Locate the cell with the specified text and output its (x, y) center coordinate. 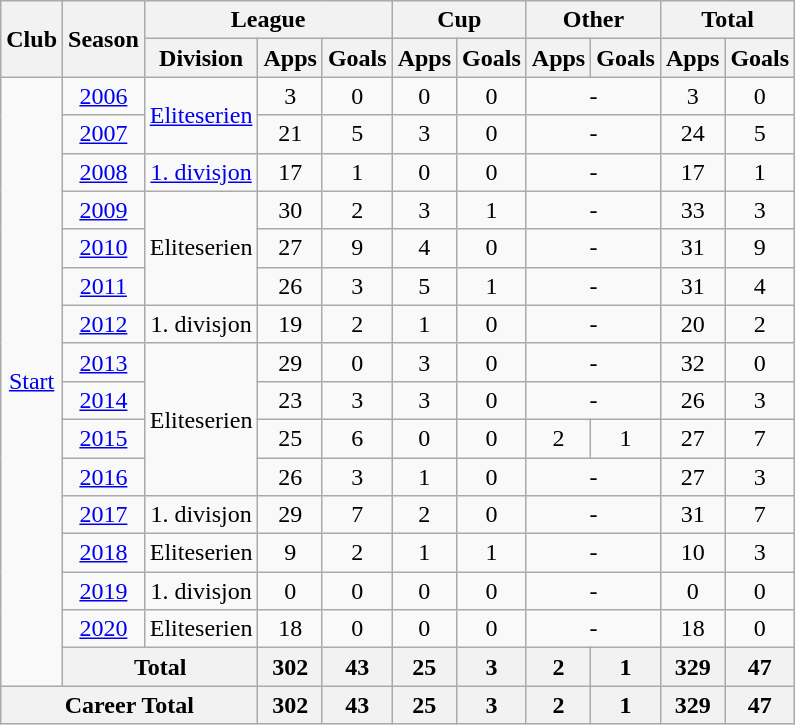
10 (692, 553)
2012 (104, 324)
Cup (459, 20)
2009 (104, 210)
2013 (104, 362)
23 (290, 400)
33 (692, 210)
24 (692, 134)
2019 (104, 591)
2018 (104, 553)
2014 (104, 400)
2020 (104, 629)
6 (357, 438)
Start (32, 382)
32 (692, 362)
Career Total (130, 705)
Other (593, 20)
2015 (104, 438)
Club (32, 39)
2010 (104, 248)
2017 (104, 515)
2008 (104, 172)
Division (201, 58)
2011 (104, 286)
2016 (104, 477)
30 (290, 210)
League (268, 20)
2006 (104, 96)
19 (290, 324)
Season (104, 39)
2007 (104, 134)
21 (290, 134)
20 (692, 324)
